Scan for the cell matching the given text and deliver its [x, y] coordinate at center. 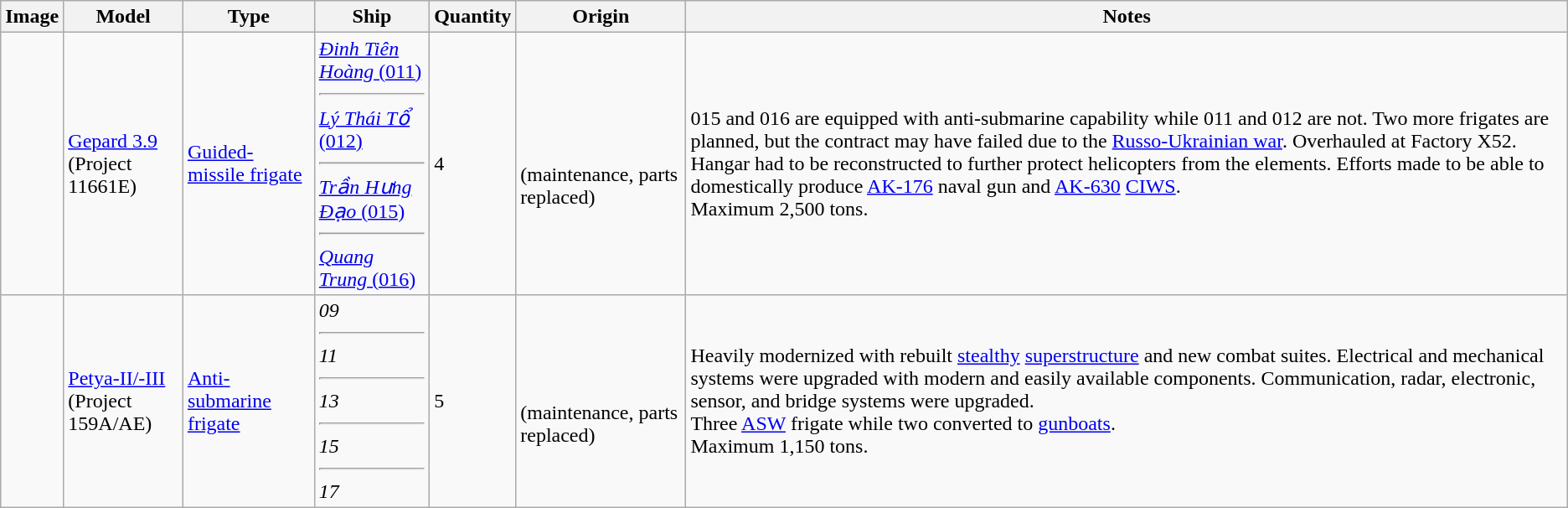
Guided-missile frigate [248, 164]
4 [472, 164]
Origin [601, 17]
Model [124, 17]
5 [472, 401]
Petya-II/-III(Project 159A/AE) [124, 401]
0911131517 [372, 401]
Gepard 3.9(Project 11661E) [124, 164]
Quantity [472, 17]
Image [32, 17]
Đinh Tiên Hoàng (011)Lý Thái Tổ (012)Trần Hưng Đạo (015)Quang Trung (016) [372, 164]
Type [248, 17]
Notes [1127, 17]
Anti-submarine frigate [248, 401]
Ship [372, 17]
